Detect which cell encompasses the target text, then output its [X, Y] center coordinate. 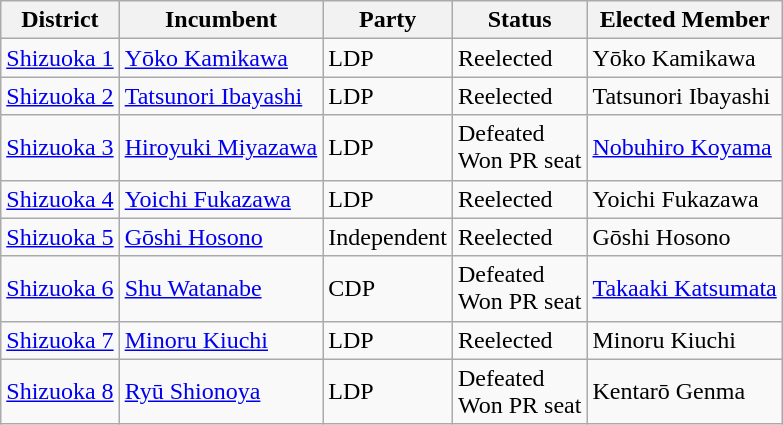
Shizuoka 1 [60, 58]
Kentarō Genma [684, 392]
Nobuhiro Koyama [684, 148]
Shizuoka 4 [60, 199]
Independent [388, 237]
Hiroyuki Miyazawa [221, 148]
Incumbent [221, 20]
Shizuoka 8 [60, 392]
Status [519, 20]
Shizuoka 5 [60, 237]
Shizuoka 2 [60, 96]
Shu Watanabe [221, 288]
CDP [388, 288]
Shizuoka 7 [60, 340]
Party [388, 20]
Shizuoka 6 [60, 288]
Elected Member [684, 20]
Ryū Shionoya [221, 392]
Takaaki Katsumata [684, 288]
Shizuoka 3 [60, 148]
District [60, 20]
